Identify which cell holds the provided text, then report its (x, y) central coordinate. 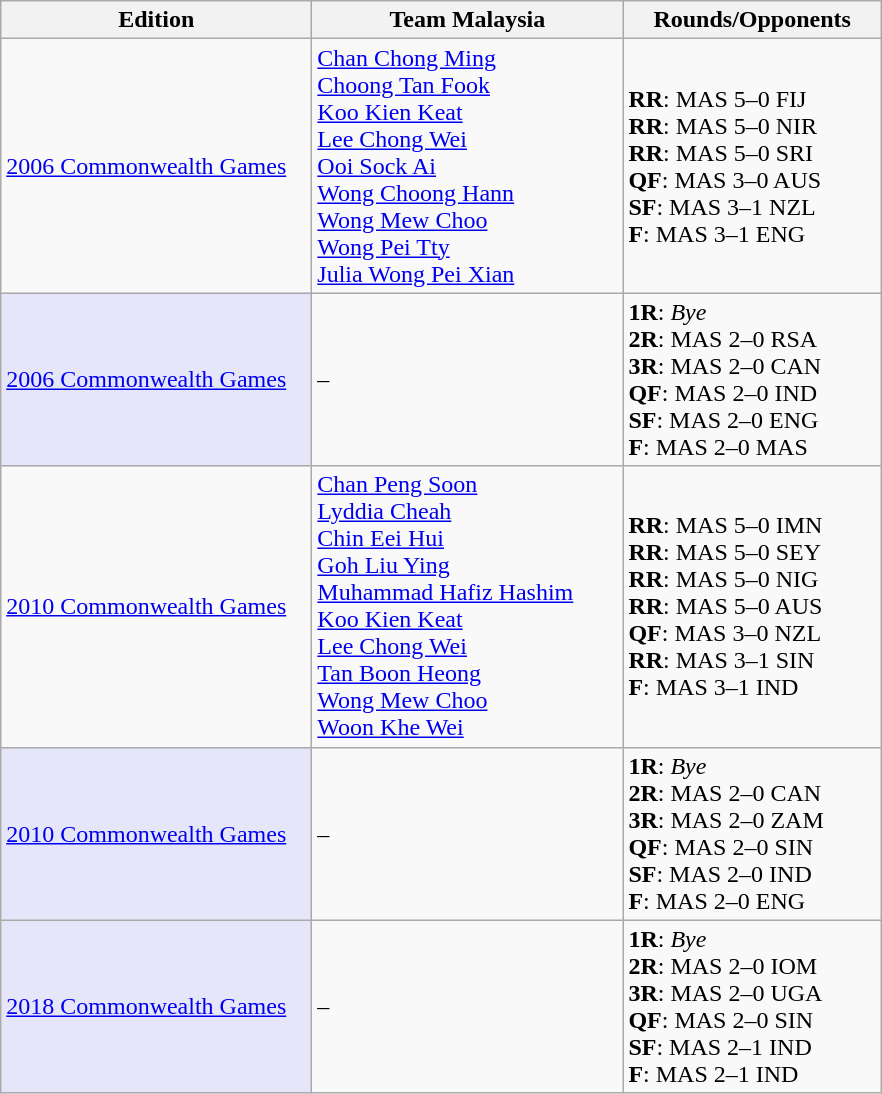
Team Malaysia (468, 20)
1R: Bye2R: MAS 2–0 RSA3R: MAS 2–0 CANQF: MAS 2–0 INDSF: MAS 2–0 ENGF: MAS 2–0 MAS (752, 380)
2018 Commonwealth Games (156, 1006)
1R: Bye2R: MAS 2–0 IOM3R: MAS 2–0 UGAQF: MAS 2–0 SINSF: MAS 2–1 INDF: MAS 2–1 IND (752, 1006)
Chan Peng SoonLyddia CheahChin Eei HuiGoh Liu YingMuhammad Hafiz HashimKoo Kien KeatLee Chong WeiTan Boon HeongWong Mew ChooWoon Khe Wei (468, 606)
Chan Chong MingChoong Tan FookKoo Kien KeatLee Chong WeiOoi Sock AiWong Choong HannWong Mew ChooWong Pei TtyJulia Wong Pei Xian (468, 166)
Edition (156, 20)
RR: MAS 5–0 FIJRR: MAS 5–0 NIRRR: MAS 5–0 SRIQF: MAS 3–0 AUSSF: MAS 3–1 NZLF: MAS 3–1 ENG (752, 166)
Rounds/Opponents (752, 20)
1R: Bye2R: MAS 2–0 CAN3R: MAS 2–0 ZAMQF: MAS 2–0 SINSF: MAS 2–0 INDF: MAS 2–0 ENG (752, 834)
RR: MAS 5–0 IMNRR: MAS 5–0 SEYRR: MAS 5–0 NIGRR: MAS 5–0 AUSQF: MAS 3–0 NZLRR: MAS 3–1 SINF: MAS 3–1 IND (752, 606)
